For the text-containing cell, return its midpoint in (x, y) coordinate format. 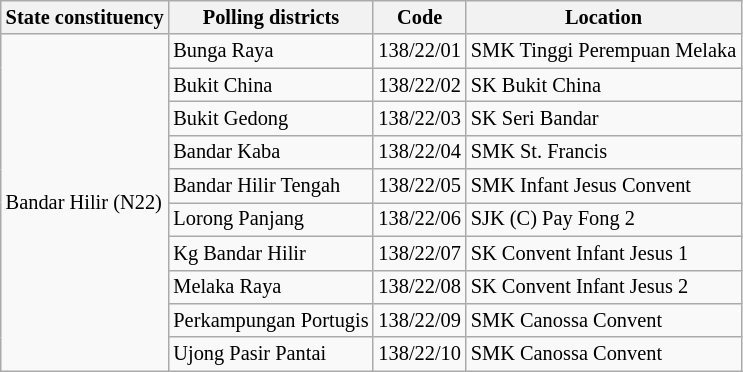
SMK St. Francis (604, 152)
SK Seri Bandar (604, 118)
Code (419, 17)
SMK Infant Jesus Convent (604, 186)
Location (604, 17)
Polling districts (270, 17)
SK Convent Infant Jesus 2 (604, 287)
Bukit China (270, 85)
State constituency (85, 17)
Kg Bandar Hilir (270, 253)
Bunga Raya (270, 51)
138/22/07 (419, 253)
138/22/09 (419, 320)
Bandar Hilir Tengah (270, 186)
138/22/03 (419, 118)
SMK Tinggi Perempuan Melaka (604, 51)
SJK (C) Pay Fong 2 (604, 219)
138/22/10 (419, 354)
138/22/01 (419, 51)
138/22/04 (419, 152)
Bandar Hilir (N22) (85, 202)
138/22/02 (419, 85)
Bandar Kaba (270, 152)
Ujong Pasir Pantai (270, 354)
138/22/05 (419, 186)
SK Convent Infant Jesus 1 (604, 253)
138/22/08 (419, 287)
SK Bukit China (604, 85)
Lorong Panjang (270, 219)
Bukit Gedong (270, 118)
Melaka Raya (270, 287)
138/22/06 (419, 219)
Perkampungan Portugis (270, 320)
